Return (x, y) of the center of cell containing provided text 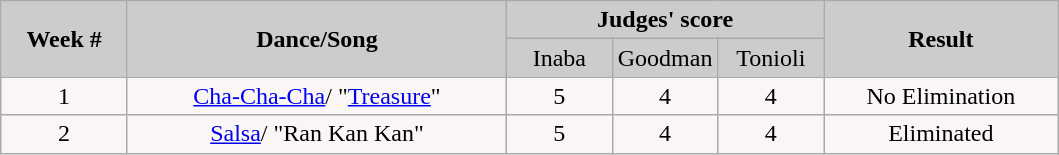
2 (64, 134)
Judges' score (666, 20)
Week # (64, 39)
No Elimination (941, 96)
Result (941, 39)
Eliminated (941, 134)
Salsa/ "Ran Kan Kan" (316, 134)
Inaba (560, 58)
Dance/Song (316, 39)
Cha-Cha-Cha/ "Treasure" (316, 96)
1 (64, 96)
Tonioli (771, 58)
Goodman (665, 58)
